Pinpoint the cell where the given text exists, returning its (X, Y) midpoint coordinate. 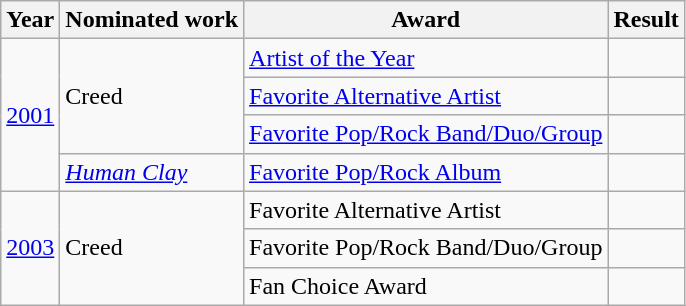
2003 (30, 248)
Favorite Pop/Rock Album (426, 172)
Award (426, 20)
Year (30, 20)
2001 (30, 115)
Nominated work (152, 20)
Result (646, 20)
Artist of the Year (426, 58)
Human Clay (152, 172)
Fan Choice Award (426, 286)
